Determine the (X, Y) coordinate at the center of the cell enclosing the given text.  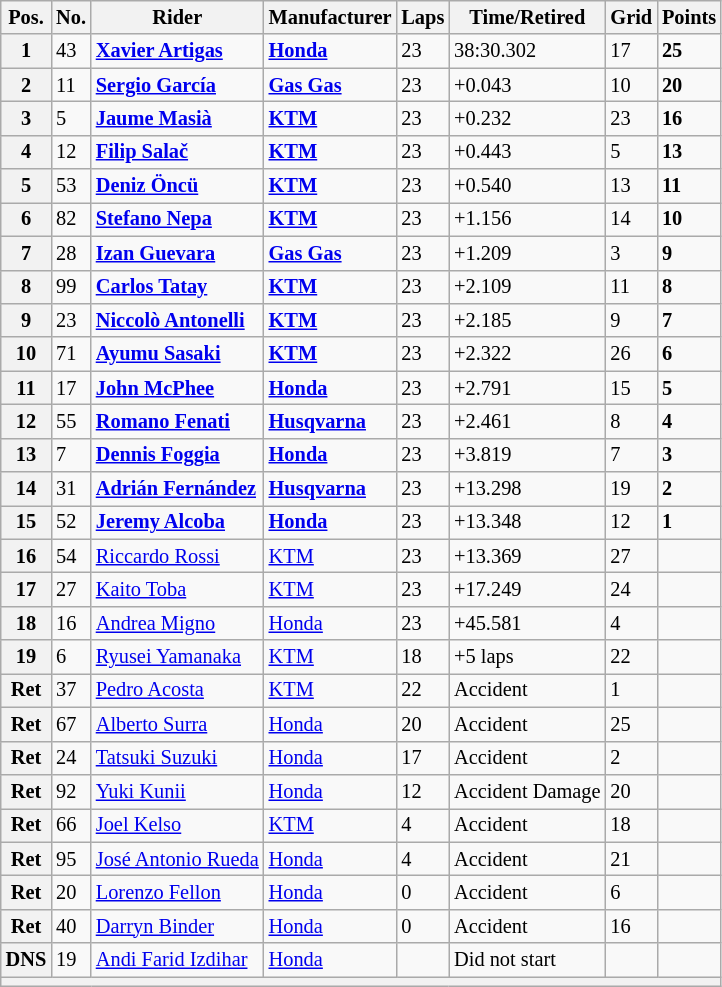
José Antonio Rueda (178, 859)
31 (71, 489)
Lorenzo Fellon (178, 892)
Romano Fenati (178, 421)
37 (71, 690)
Pos. (26, 17)
Time/Retired (527, 17)
Carlos Tatay (178, 287)
Andrea Migno (178, 623)
+13.298 (527, 489)
52 (71, 522)
+17.249 (527, 589)
Tatsuki Suzuki (178, 758)
+0.540 (527, 186)
Darryn Binder (178, 926)
Joel Kelso (178, 825)
No. (71, 17)
Points (689, 17)
Jeremy Alcoba (178, 522)
Deniz Öncü (178, 186)
+0.443 (527, 152)
+2.791 (527, 388)
+1.156 (527, 219)
Kaito Toba (178, 589)
Sergio García (178, 85)
71 (71, 354)
+5 laps (527, 657)
Manufacturer (330, 17)
+3.819 (527, 455)
28 (71, 253)
John McPhee (178, 388)
Stefano Nepa (178, 219)
95 (71, 859)
Jaume Masià (178, 118)
+0.043 (527, 85)
Ryusei Yamanaka (178, 657)
Izan Guevara (178, 253)
+2.322 (527, 354)
26 (631, 354)
38:30.302 (527, 51)
82 (71, 219)
66 (71, 825)
+2.109 (527, 287)
Alberto Surra (178, 724)
Dennis Foggia (178, 455)
54 (71, 556)
Pedro Acosta (178, 690)
Did not start (527, 960)
+13.369 (527, 556)
+2.461 (527, 421)
21 (631, 859)
Andi Farid Izdihar (178, 960)
+2.185 (527, 320)
43 (71, 51)
99 (71, 287)
Riccardo Rossi (178, 556)
Rider (178, 17)
Xavier Artigas (178, 51)
+0.232 (527, 118)
Filip Salač (178, 152)
Laps (422, 17)
92 (71, 791)
Ayumu Sasaki (178, 354)
+13.348 (527, 522)
Niccolò Antonelli (178, 320)
55 (71, 421)
53 (71, 186)
Grid (631, 17)
Accident Damage (527, 791)
+45.581 (527, 623)
Adrián Fernández (178, 489)
DNS (26, 960)
40 (71, 926)
Yuki Kunii (178, 791)
+1.209 (527, 253)
67 (71, 724)
